Capture the cell that displays the provided text and extract its (x, y) central coordinate. 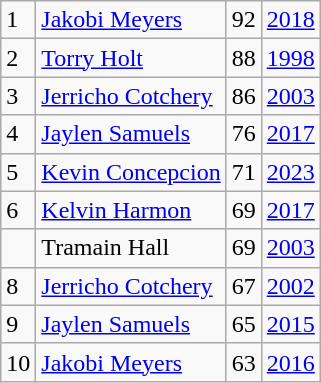
2002 (290, 286)
2015 (290, 324)
5 (18, 172)
Kevin Concepcion (131, 172)
65 (244, 324)
Tramain Hall (131, 248)
1 (18, 20)
63 (244, 362)
8 (18, 286)
86 (244, 96)
2018 (290, 20)
Kelvin Harmon (131, 210)
76 (244, 134)
71 (244, 172)
92 (244, 20)
67 (244, 286)
2016 (290, 362)
9 (18, 324)
6 (18, 210)
1998 (290, 58)
88 (244, 58)
3 (18, 96)
2 (18, 58)
Torry Holt (131, 58)
4 (18, 134)
10 (18, 362)
2023 (290, 172)
